Provide the (x, y) coordinate of the cell's center where the given text is located.  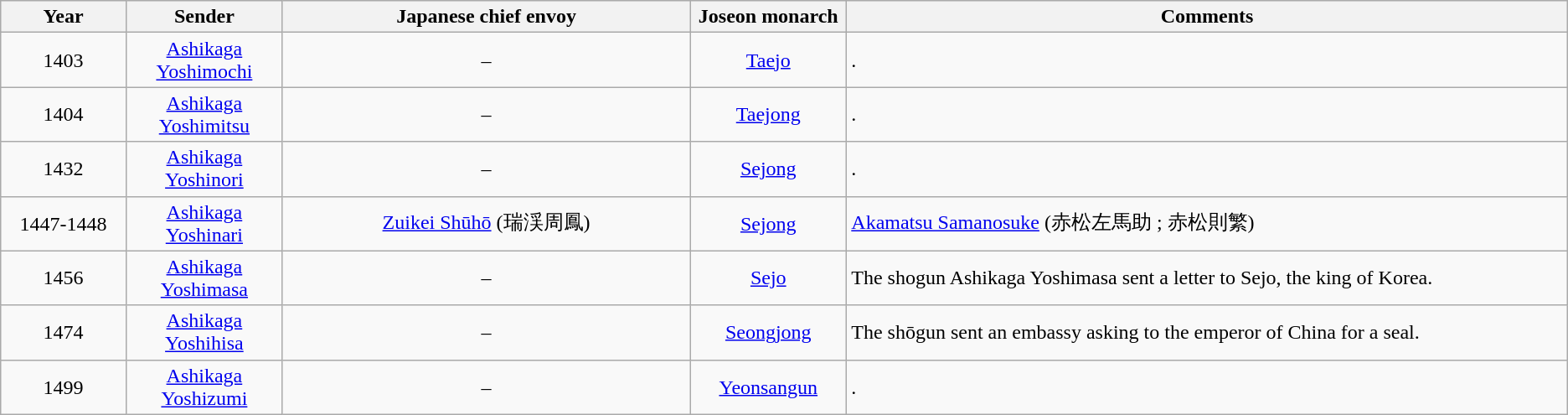
Joseon monarch (769, 17)
Ashikaga Yoshihisa (204, 332)
Ashikaga Yoshizumi (204, 387)
1403 (64, 60)
Sejo (769, 278)
Zuikei Shūhō (瑞渓周鳳) (486, 223)
The shogun Ashikaga Yoshimasa sent a letter to Sejo, the king of Korea. (1207, 278)
Ashikaga Yoshinori (204, 169)
Taejong (769, 114)
Ashikaga Yoshimitsu (204, 114)
Yeonsangun (769, 387)
Japanese chief envoy (486, 17)
The shōgun sent an embassy asking to the emperor of China for a seal. (1207, 332)
Year (64, 17)
Seongjong (769, 332)
Taejo (769, 60)
1456 (64, 278)
1499 (64, 387)
Akamatsu Samanosuke (赤松左馬助 ; 赤松則繁) (1207, 223)
Ashikaga Yoshinari (204, 223)
1447-1448 (64, 223)
1404 (64, 114)
Ashikaga Yoshimochi (204, 60)
Ashikaga Yoshimasa (204, 278)
1432 (64, 169)
Comments (1207, 17)
1474 (64, 332)
Sender (204, 17)
